Determine the (x, y) coordinate at the center of the cell enclosing the given text.  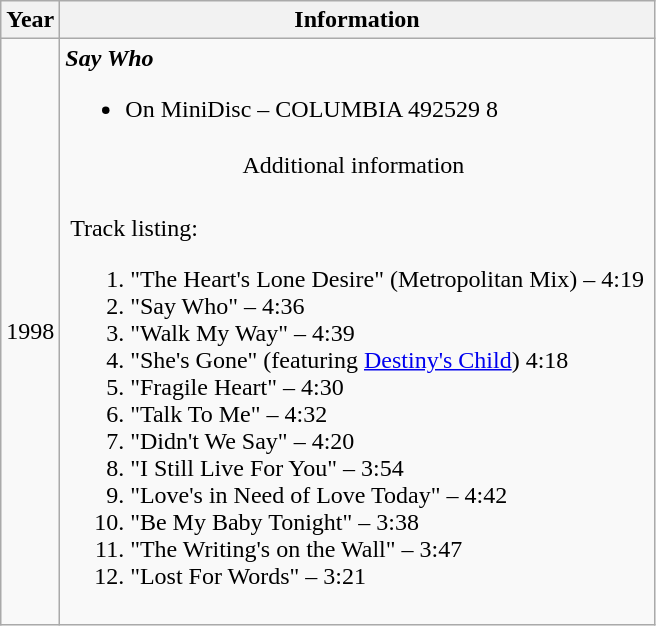
Information (357, 20)
Year (30, 20)
1998 (30, 332)
Additional information (356, 164)
